Output the (X, Y) coordinate of the center of the cell containing the given text.  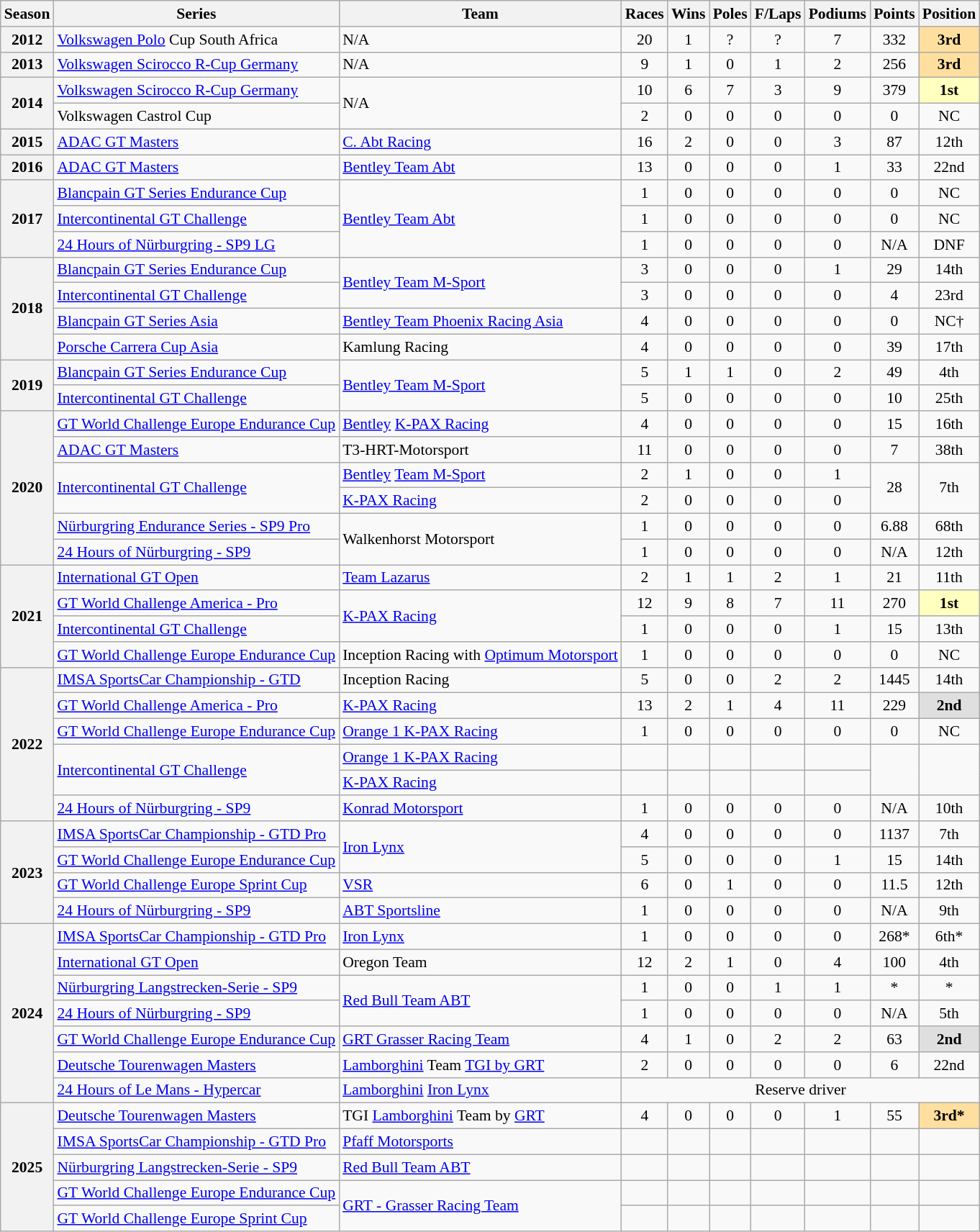
TGI Lamborghini Team by GRT (481, 1116)
29 (894, 270)
Kamlung Racing (481, 347)
1137 (894, 834)
13th (949, 629)
16 (645, 142)
2013 (27, 65)
23rd (949, 296)
2023 (27, 872)
Poles (730, 14)
10th (949, 809)
Lamborghini Iron Lynx (481, 1090)
Bentley Team Phoenix Racing Asia (481, 322)
24 Hours of Le Mans - Hypercar (196, 1090)
17th (949, 347)
49 (894, 373)
Season (27, 14)
ABT Sportsline (481, 911)
Races (645, 14)
6th* (949, 937)
87 (894, 142)
2019 (27, 386)
55 (894, 1116)
Oregon Team (481, 962)
DNF (949, 245)
NC† (949, 322)
2020 (27, 488)
20 (645, 40)
VSR (481, 885)
GRT Grasser Racing Team (481, 1039)
2012 (27, 40)
256 (894, 65)
Volkswagen Polo Cup South Africa (196, 40)
Blancpain GT Series Asia (196, 322)
Team (481, 14)
IMSA SportsCar Championship - GTD (196, 680)
Wins (689, 14)
Volkswagen Castrol Cup (196, 117)
Porsche Carrera Cup Asia (196, 347)
2021 (27, 616)
68th (949, 527)
2015 (27, 142)
Inception Racing (481, 680)
F/Laps (779, 14)
2018 (27, 308)
33 (894, 168)
38th (949, 450)
229 (894, 706)
2014 (27, 104)
Podiums (838, 14)
9th (949, 911)
379 (894, 91)
21 (894, 578)
2025 (27, 1167)
C. Abt Racing (481, 142)
Team Lazarus (481, 578)
2017 (27, 219)
28 (894, 488)
6.88 (894, 527)
Lamborghini Team TGI by GRT (481, 1065)
Bentley K-PAX Racing (481, 424)
63 (894, 1039)
332 (894, 40)
Walkenhorst Motorsport (481, 540)
268* (894, 937)
Pfaff Motorsports (481, 1142)
5th (949, 1014)
11th (949, 578)
Nürburgring Endurance Series - SP9 Pro (196, 527)
100 (894, 962)
Position (949, 14)
39 (894, 347)
Konrad Motorsport (481, 809)
270 (894, 604)
16th (949, 424)
T3-HRT-Motorsport (481, 450)
Points (894, 14)
2016 (27, 168)
Series (196, 14)
3rd* (949, 1116)
Reserve driver (801, 1090)
8 (730, 604)
25th (949, 399)
1445 (894, 680)
2022 (27, 744)
11.5 (894, 885)
GRT - Grasser Racing Team (481, 1206)
Inception Racing with Optimum Motorsport (481, 655)
24 Hours of Nürburgring - SP9 LG (196, 245)
2024 (27, 1013)
